Return (x, y) of the center of cell containing provided text 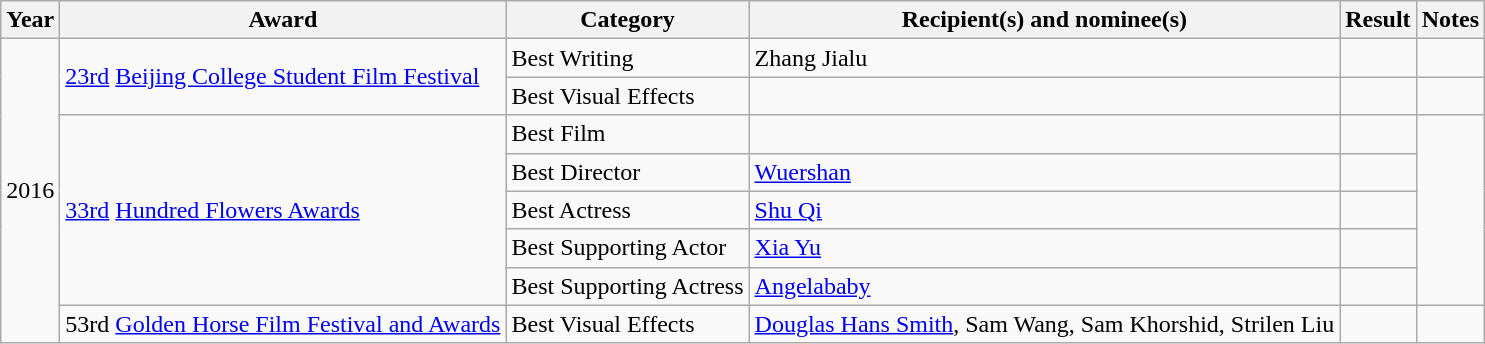
Best Writing (628, 58)
Year (30, 20)
53rd Golden Horse Film Festival and Awards (283, 324)
Notes (1450, 20)
Category (628, 20)
Douglas Hans Smith, Sam Wang, Sam Khorshid, Strilen Liu (1044, 324)
Xia Yu (1044, 248)
Best Supporting Actor (628, 248)
2016 (30, 191)
Award (283, 20)
Result (1378, 20)
Shu Qi (1044, 210)
Best Supporting Actress (628, 286)
Best Film (628, 134)
Zhang Jialu (1044, 58)
Best Actress (628, 210)
33rd Hundred Flowers Awards (283, 210)
Angelababy (1044, 286)
Best Director (628, 172)
Wuershan (1044, 172)
Recipient(s) and nominee(s) (1044, 20)
23rd Beijing College Student Film Festival (283, 77)
